Search for the cell housing the specified text and yield its (X, Y) center coordinate. 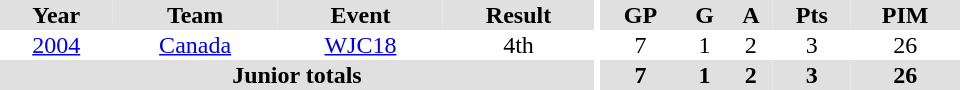
Pts (812, 15)
Year (56, 15)
2004 (56, 45)
PIM (905, 15)
Result (518, 15)
A (750, 15)
G (705, 15)
Junior totals (297, 75)
4th (518, 45)
Canada (194, 45)
GP (640, 15)
Team (194, 15)
Event (360, 15)
WJC18 (360, 45)
